Detect which cell encompasses the target text, then output its (x, y) center coordinate. 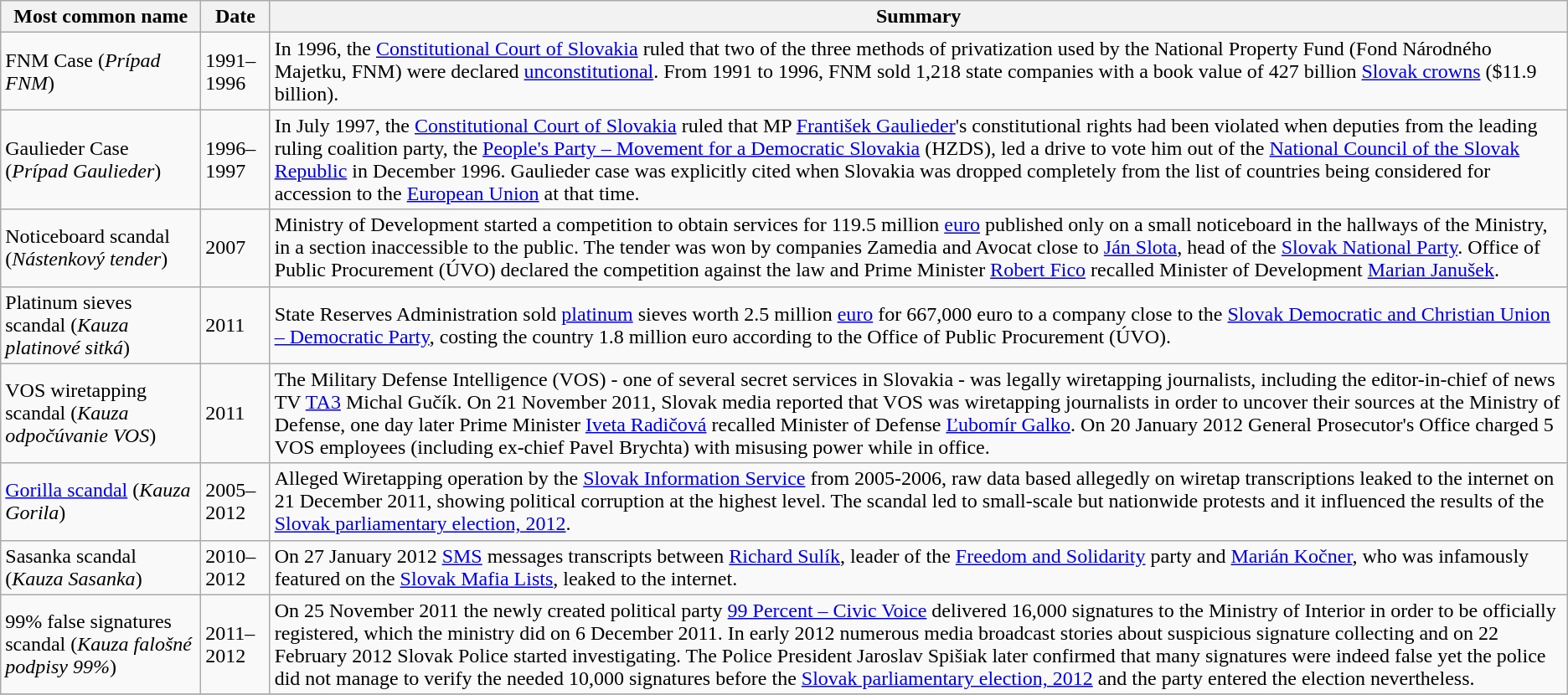
2010–2012 (235, 568)
2007 (235, 248)
2011–2012 (235, 645)
Gaulieder Case (Prípad Gaulieder) (101, 159)
Platinum sieves scandal (Kauza platinové sitká) (101, 325)
FNM Case (Prípad FNM) (101, 71)
Summary (918, 17)
VOS wiretapping scandal (Kauza odpočúvanie VOS) (101, 414)
2005–2012 (235, 502)
Gorilla scandal (Kauza Gorila) (101, 502)
Most common name (101, 17)
1996–1997 (235, 159)
Sasanka scandal (Kauza Sasanka) (101, 568)
Noticeboard scandal (Nástenkový tender) (101, 248)
99% false signatures scandal (Kauza falošné podpisy 99%) (101, 645)
Date (235, 17)
1991–1996 (235, 71)
